Capture the cell that displays the provided text and extract its [x, y] central coordinate. 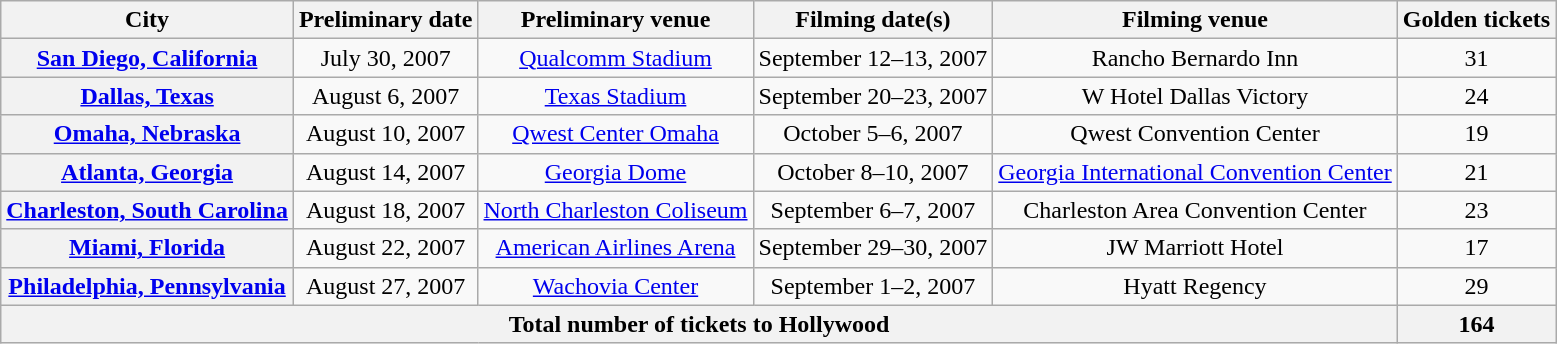
Preliminary date [386, 20]
W Hotel Dallas Victory [1196, 96]
Omaha, Nebraska [148, 134]
Atlanta, Georgia [148, 172]
Qwest Center Omaha [616, 134]
Rancho Bernardo Inn [1196, 58]
24 [1476, 96]
September 1–2, 2007 [873, 286]
Texas Stadium [616, 96]
September 6–7, 2007 [873, 210]
21 [1476, 172]
September 12–13, 2007 [873, 58]
September 29–30, 2007 [873, 248]
Qualcomm Stadium [616, 58]
October 5–6, 2007 [873, 134]
City [148, 20]
Charleston, South Carolina [148, 210]
Wachovia Center [616, 286]
Hyatt Regency [1196, 286]
August 6, 2007 [386, 96]
Qwest Convention Center [1196, 134]
Golden tickets [1476, 20]
Charleston Area Convention Center [1196, 210]
Filming date(s) [873, 20]
Total number of tickets to Hollywood [699, 324]
August 27, 2007 [386, 286]
San Diego, California [148, 58]
Georgia Dome [616, 172]
31 [1476, 58]
North Charleston Coliseum [616, 210]
American Airlines Arena [616, 248]
August 10, 2007 [386, 134]
23 [1476, 210]
Dallas, Texas [148, 96]
Philadelphia, Pennsylvania [148, 286]
October 8–10, 2007 [873, 172]
17 [1476, 248]
164 [1476, 324]
Filming venue [1196, 20]
Georgia International Convention Center [1196, 172]
August 22, 2007 [386, 248]
September 20–23, 2007 [873, 96]
19 [1476, 134]
Miami, Florida [148, 248]
29 [1476, 286]
August 14, 2007 [386, 172]
August 18, 2007 [386, 210]
JW Marriott Hotel [1196, 248]
Preliminary venue [616, 20]
July 30, 2007 [386, 58]
